Identify which cell holds the provided text, then report its (X, Y) central coordinate. 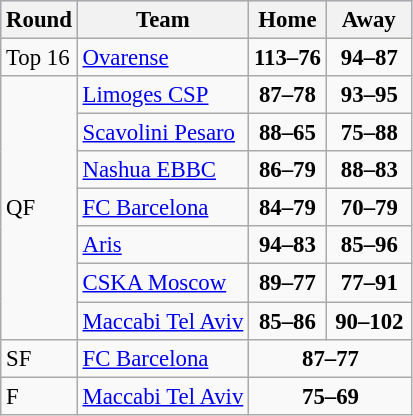
87–78 (288, 95)
85–96 (369, 245)
Away (369, 20)
88–83 (369, 170)
84–79 (288, 208)
113–76 (288, 58)
Limoges CSP (162, 95)
QF (39, 208)
87–77 (331, 358)
90–102 (369, 321)
93–95 (369, 95)
Scavolini Pesaro (162, 133)
Home (288, 20)
94–87 (369, 58)
CSKA Moscow (162, 283)
75–69 (331, 396)
88–65 (288, 133)
Top 16 (39, 58)
86–79 (288, 170)
Aris (162, 245)
F (39, 396)
75–88 (369, 133)
77–91 (369, 283)
Ovarense (162, 58)
89–77 (288, 283)
Round (39, 20)
SF (39, 358)
94–83 (288, 245)
70–79 (369, 208)
Team (162, 20)
Nashua EBBC (162, 170)
85–86 (288, 321)
